Identify which cell holds the provided text, then report its (X, Y) central coordinate. 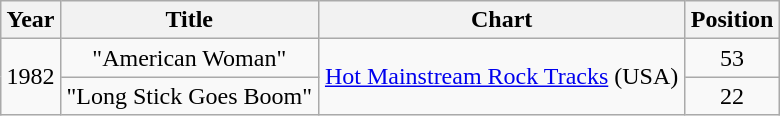
Title (189, 20)
53 (732, 58)
"American Woman" (189, 58)
Chart (502, 20)
Year (30, 20)
Hot Mainstream Rock Tracks (USA) (502, 77)
"Long Stick Goes Boom" (189, 96)
Position (732, 20)
22 (732, 96)
1982 (30, 77)
